Capture the cell that displays the provided text and extract its (X, Y) central coordinate. 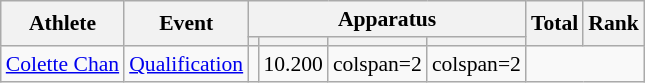
Athlete (62, 24)
Colette Chan (62, 64)
Total (554, 24)
Event (186, 24)
Rank (614, 24)
Qualification (186, 64)
10.200 (292, 64)
Apparatus (387, 19)
